Find where the given text appears and provide that cell's center as [X, Y] coordinate. 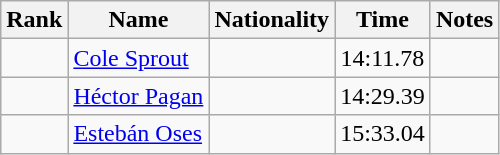
Time [383, 20]
15:33.04 [383, 134]
Estebán Oses [138, 134]
Cole Sprout [138, 58]
Notes [464, 20]
14:29.39 [383, 96]
14:11.78 [383, 58]
Rank [34, 20]
Héctor Pagan [138, 96]
Name [138, 20]
Nationality [272, 20]
